For the text-containing cell, return its midpoint in (X, Y) coordinate format. 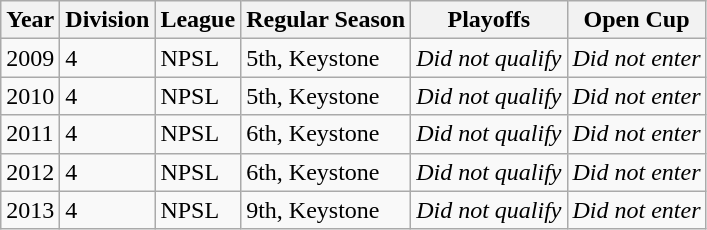
Playoffs (489, 20)
Open Cup (636, 20)
9th, Keystone (326, 210)
2009 (30, 58)
2010 (30, 96)
League (198, 20)
2013 (30, 210)
Regular Season (326, 20)
Division (108, 20)
Year (30, 20)
2012 (30, 172)
2011 (30, 134)
